Locate the cell with the specified text and output its (X, Y) center coordinate. 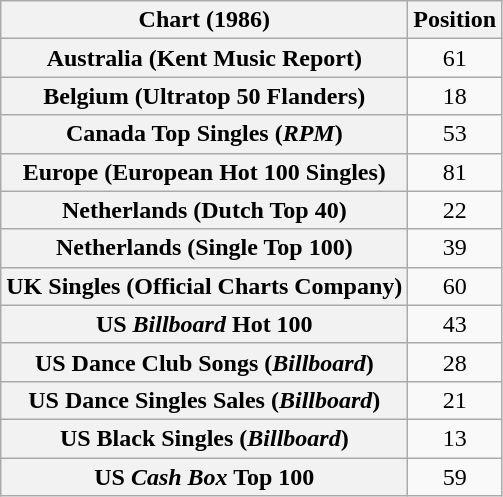
28 (455, 362)
61 (455, 58)
UK Singles (Official Charts Company) (204, 286)
Netherlands (Dutch Top 40) (204, 210)
18 (455, 96)
21 (455, 400)
Canada Top Singles (RPM) (204, 134)
Chart (1986) (204, 20)
US Dance Club Songs (Billboard) (204, 362)
US Black Singles (Billboard) (204, 438)
Europe (European Hot 100 Singles) (204, 172)
60 (455, 286)
Position (455, 20)
US Billboard Hot 100 (204, 324)
US Dance Singles Sales (Billboard) (204, 400)
53 (455, 134)
Australia (Kent Music Report) (204, 58)
Belgium (Ultratop 50 Flanders) (204, 96)
81 (455, 172)
US Cash Box Top 100 (204, 477)
22 (455, 210)
13 (455, 438)
39 (455, 248)
59 (455, 477)
43 (455, 324)
Netherlands (Single Top 100) (204, 248)
